Return the (X, Y) coordinate for the center point of the cell that contains the specified text.  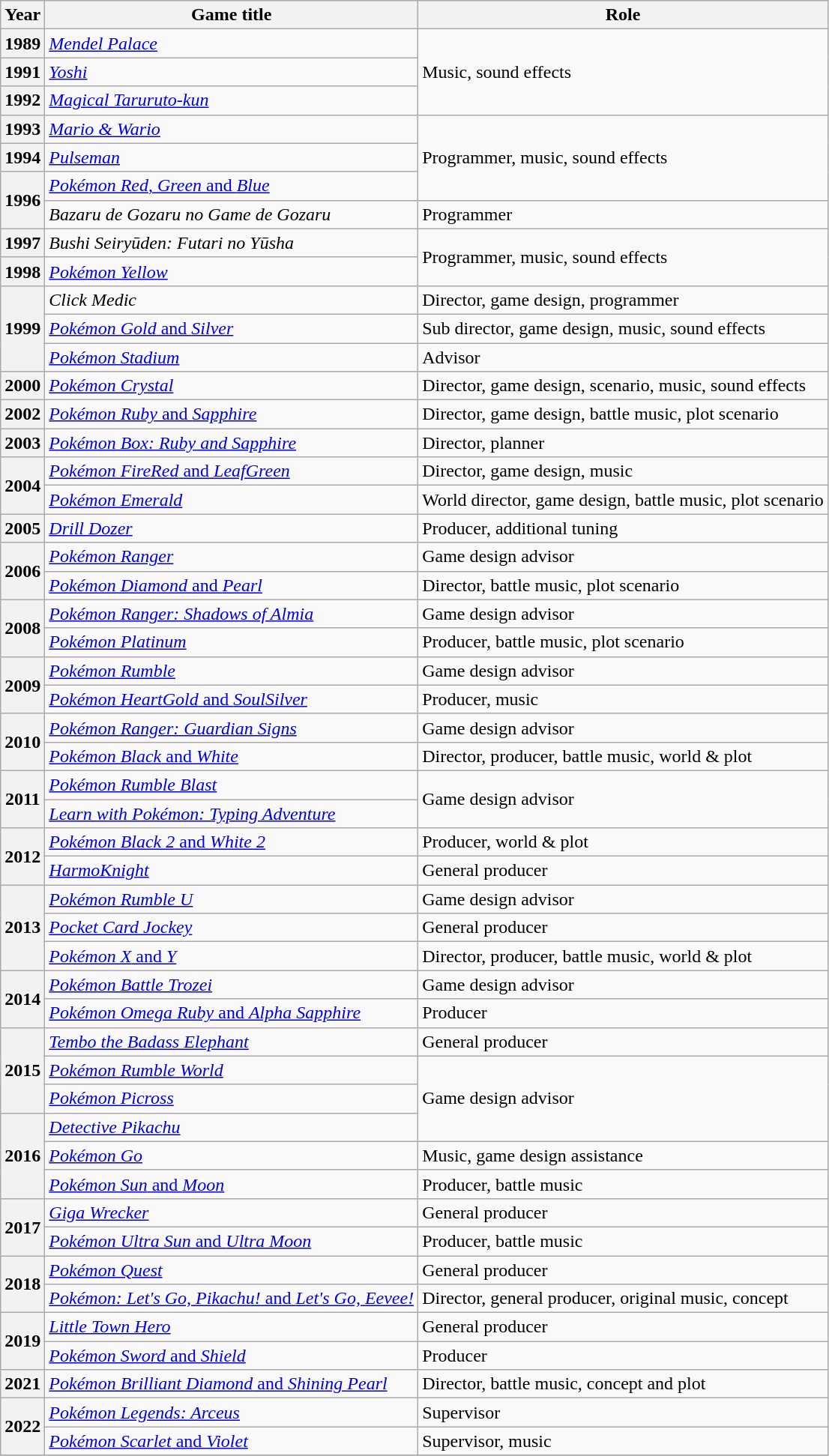
Producer, additional tuning (624, 528)
Pokémon Black 2 and White 2 (232, 842)
Pokémon Ranger (232, 557)
Pokémon Brilliant Diamond and Shining Pearl (232, 1384)
Pokémon Quest (232, 1270)
Pokémon Emerald (232, 500)
Music, sound effects (624, 72)
1992 (22, 100)
1996 (22, 200)
2009 (22, 685)
1998 (22, 271)
2002 (22, 414)
Supervisor (624, 1413)
Director, general producer, original music, concept (624, 1299)
Pokémon Ranger: Guardian Signs (232, 728)
HarmoKnight (232, 871)
2011 (22, 799)
Pokémon Rumble World (232, 1070)
Pokémon Rumble (232, 671)
Programmer (624, 214)
Pokémon Yellow (232, 271)
Pokémon Diamond and Pearl (232, 585)
Pokémon Gold and Silver (232, 328)
Magical Taruruto-kun (232, 100)
Director, game design, scenario, music, sound effects (624, 386)
Pokémon Legends: Arceus (232, 1413)
Mario & Wario (232, 129)
2018 (22, 1284)
2004 (22, 486)
Producer, music (624, 699)
Tembo the Badass Elephant (232, 1042)
2010 (22, 742)
World director, game design, battle music, plot scenario (624, 500)
Director, battle music, concept and plot (624, 1384)
Detective Pikachu (232, 1127)
2016 (22, 1156)
Year (22, 15)
Pokémon Rumble U (232, 899)
2013 (22, 928)
Pokémon Sun and Moon (232, 1184)
Pocket Card Jockey (232, 928)
Director, planner (624, 443)
2017 (22, 1227)
Director, game design, programmer (624, 300)
1989 (22, 43)
2008 (22, 628)
Pokémon Black and White (232, 756)
Bazaru de Gozaru no Game de Gozaru (232, 214)
Role (624, 15)
2012 (22, 857)
Pokémon: Let's Go, Pikachu! and Let's Go, Eevee! (232, 1299)
Pokémon FireRed and LeafGreen (232, 471)
1997 (22, 243)
Director, game design, music (624, 471)
Producer, world & plot (624, 842)
Director, game design, battle music, plot scenario (624, 414)
2006 (22, 571)
Pokémon Battle Trozei (232, 985)
Game title (232, 15)
Pokémon Rumble Blast (232, 785)
Pokémon Picross (232, 1099)
Click Medic (232, 300)
Pokémon Platinum (232, 642)
2003 (22, 443)
Music, game design assistance (624, 1156)
1999 (22, 328)
Producer, battle music, plot scenario (624, 642)
2000 (22, 386)
1991 (22, 72)
Yoshi (232, 72)
Supervisor, music (624, 1441)
Pokémon X and Y (232, 956)
1994 (22, 157)
Little Town Hero (232, 1327)
Pokémon Ultra Sun and Ultra Moon (232, 1241)
Pokémon Ruby and Sapphire (232, 414)
2015 (22, 1070)
1993 (22, 129)
Pokémon Stadium (232, 357)
Pokémon Crystal (232, 386)
2022 (22, 1427)
2021 (22, 1384)
Advisor (624, 357)
Pokémon HeartGold and SoulSilver (232, 699)
Pokémon Ranger: Shadows of Almia (232, 614)
Pokémon Omega Ruby and Alpha Sapphire (232, 1013)
Sub director, game design, music, sound effects (624, 328)
Pokémon Scarlet and Violet (232, 1441)
Pulseman (232, 157)
Mendel Palace (232, 43)
Pokémon Sword and Shield (232, 1356)
Pokémon Go (232, 1156)
Bushi Seiryūden: Futari no Yūsha (232, 243)
2014 (22, 999)
Learn with Pokémon: Typing Adventure (232, 813)
Pokémon Box: Ruby and Sapphire (232, 443)
Director, battle music, plot scenario (624, 585)
Pokémon Red, Green and Blue (232, 186)
2019 (22, 1341)
Giga Wrecker (232, 1212)
Drill Dozer (232, 528)
2005 (22, 528)
